Output the (x, y) coordinate of the center of the cell containing the given text.  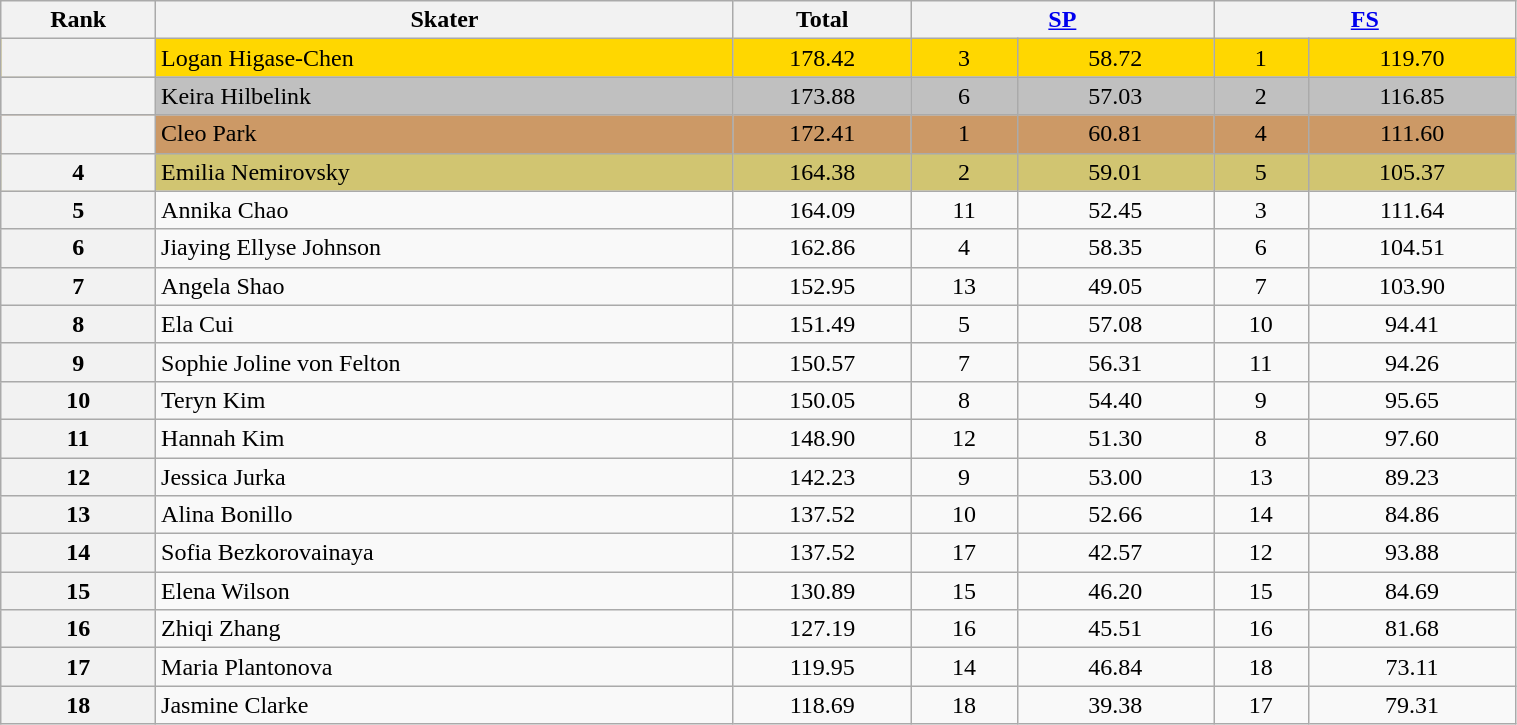
94.26 (1412, 362)
46.84 (1116, 667)
39.38 (1116, 705)
54.40 (1116, 400)
130.89 (822, 591)
111.64 (1412, 210)
Ela Cui (445, 324)
103.90 (1412, 286)
119.70 (1412, 58)
151.49 (822, 324)
105.37 (1412, 172)
57.08 (1116, 324)
Jasmine Clarke (445, 705)
49.05 (1116, 286)
51.30 (1116, 438)
Sophie Joline von Felton (445, 362)
79.31 (1412, 705)
46.20 (1116, 591)
Skater (445, 20)
118.69 (822, 705)
Keira Hilbelink (445, 96)
58.35 (1116, 248)
97.60 (1412, 438)
127.19 (822, 629)
Hannah Kim (445, 438)
93.88 (1412, 553)
Cleo Park (445, 134)
150.57 (822, 362)
84.69 (1412, 591)
173.88 (822, 96)
Angela Shao (445, 286)
164.09 (822, 210)
178.42 (822, 58)
57.03 (1116, 96)
81.68 (1412, 629)
Elena Wilson (445, 591)
116.85 (1412, 96)
42.57 (1116, 553)
148.90 (822, 438)
95.65 (1412, 400)
52.45 (1116, 210)
Zhiqi Zhang (445, 629)
Alina Bonillo (445, 515)
164.38 (822, 172)
Jiaying Ellyse Johnson (445, 248)
FS (1365, 20)
Maria Plantonova (445, 667)
84.86 (1412, 515)
89.23 (1412, 477)
142.23 (822, 477)
73.11 (1412, 667)
Sofia Bezkorovainaya (445, 553)
104.51 (1412, 248)
45.51 (1116, 629)
162.86 (822, 248)
Rank (78, 20)
172.41 (822, 134)
59.01 (1116, 172)
58.72 (1116, 58)
Total (822, 20)
119.95 (822, 667)
53.00 (1116, 477)
SP (1062, 20)
60.81 (1116, 134)
94.41 (1412, 324)
Teryn Kim (445, 400)
Annika Chao (445, 210)
Logan Higase-Chen (445, 58)
152.95 (822, 286)
56.31 (1116, 362)
Jessica Jurka (445, 477)
Emilia Nemirovsky (445, 172)
150.05 (822, 400)
111.60 (1412, 134)
52.66 (1116, 515)
